Locate the cell with the specified text and output its (X, Y) center coordinate. 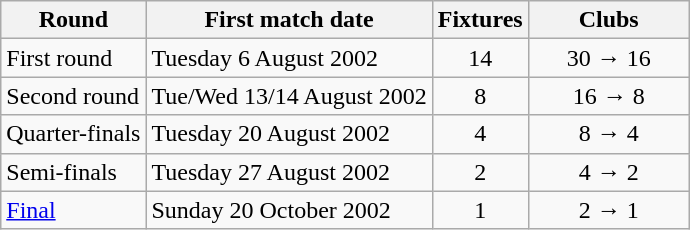
8 → 4 (608, 134)
14 (480, 58)
Second round (74, 96)
30 → 16 (608, 58)
Tue/Wed 13/14 August 2002 (289, 96)
First match date (289, 20)
Tuesday 20 August 2002 (289, 134)
Tuesday 27 August 2002 (289, 172)
First round (74, 58)
Tuesday 6 August 2002 (289, 58)
Sunday 20 October 2002 (289, 210)
1 (480, 210)
4 → 2 (608, 172)
2 → 1 (608, 210)
2 (480, 172)
8 (480, 96)
4 (480, 134)
16 → 8 (608, 96)
Clubs (608, 20)
Fixtures (480, 20)
Semi-finals (74, 172)
Final (74, 210)
Quarter-finals (74, 134)
Round (74, 20)
